Find where the given text appears and provide that cell's center as (x, y) coordinate. 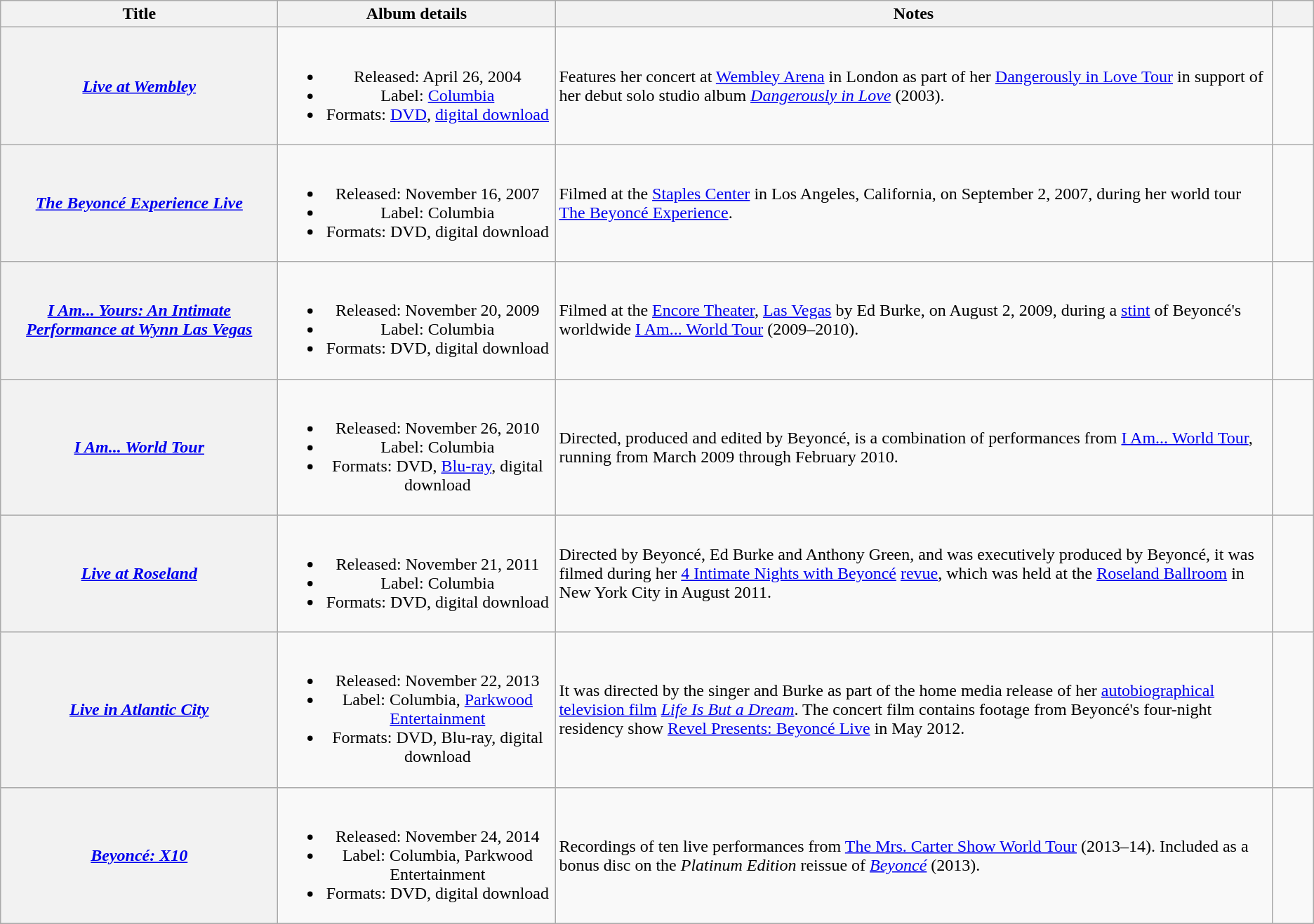
Title (139, 14)
Directed, produced and edited by Beyoncé, is a combination of performances from I Am... World Tour, running from March 2009 through February 2010. (914, 447)
Filmed at the Encore Theater, Las Vegas by Ed Burke, on August 2, 2009, during a stint of Beyoncé's worldwide I Am... World Tour (2009–2010). (914, 320)
Filmed at the Staples Center in Los Angeles, California, on September 2, 2007, during her world tour The Beyoncé Experience. (914, 203)
Released: April 26, 2004Label: ColumbiaFormats: DVD, digital download (417, 86)
Released: November 24, 2014Label: Columbia, Parkwood EntertainmentFormats: DVD, digital download (417, 855)
Released: November 21, 2011Label: ColumbiaFormats: DVD, digital download (417, 574)
Released: November 20, 2009Label: ColumbiaFormats: DVD, digital download (417, 320)
Live at Wembley (139, 86)
Album details (417, 14)
Notes (914, 14)
I Am... Yours: An Intimate Performance at Wynn Las Vegas (139, 320)
The Beyoncé Experience Live (139, 203)
Released: November 16, 2007Label: ColumbiaFormats: DVD, digital download (417, 203)
I Am... World Tour (139, 447)
Live at Roseland (139, 574)
Live in Atlantic City (139, 710)
Released: November 22, 2013Label: Columbia, Parkwood EntertainmentFormats: DVD, Blu-ray, digital download (417, 710)
Beyoncé: X10 (139, 855)
Released: November 26, 2010Label: ColumbiaFormats: DVD, Blu-ray, digital download (417, 447)
